Identify which cell holds the provided text, then report its [X, Y] central coordinate. 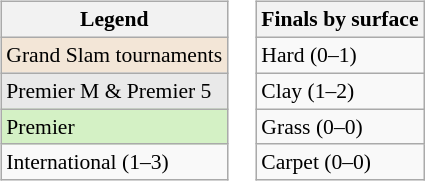
Premier [114, 127]
Premier M & Premier 5 [114, 91]
Grand Slam tournaments [114, 55]
Clay (1–2) [340, 91]
International (1–3) [114, 162]
Carpet (0–0) [340, 162]
Grass (0–0) [340, 127]
Hard (0–1) [340, 55]
Finals by surface [340, 20]
Legend [114, 20]
